Find where the given text appears and provide that cell's center as [x, y] coordinate. 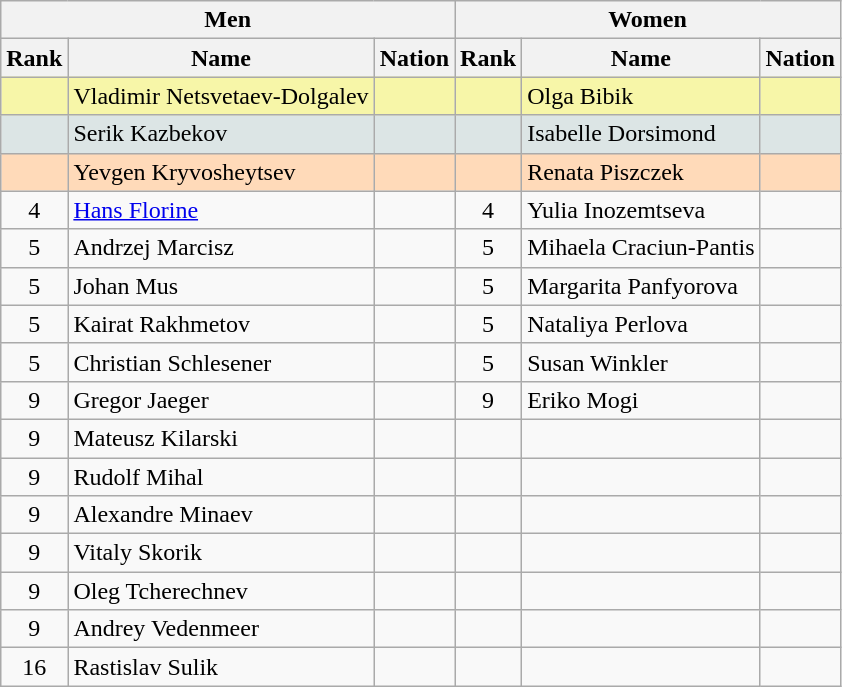
Men [228, 20]
Christian Schlesener [221, 362]
Isabelle Dorsimond [641, 134]
Susan Winkler [641, 362]
Renata Piszczek [641, 172]
Rastislav Sulik [221, 667]
Olga Bibik [641, 96]
Andrey Vedenmeer [221, 629]
Serik Kazbekov [221, 134]
Mateusz Kilarski [221, 438]
Women [648, 20]
Rudolf Mihal [221, 477]
Yulia Inozemtseva [641, 210]
Alexandre Minaev [221, 515]
Andrzej Marcisz [221, 248]
Johan Mus [221, 286]
Yevgen Kryvosheytsev [221, 172]
Vitaly Skorik [221, 553]
Gregor Jaeger [221, 400]
Oleg Tcherechnev [221, 591]
Margarita Panfyorova [641, 286]
Nataliya Perlova [641, 324]
Hans Florine [221, 210]
Vladimir Netsvetaev-Dolgalev [221, 96]
Eriko Mogi [641, 400]
16 [34, 667]
Kairat Rakhmetov [221, 324]
Mihaela Craciun-Pantis [641, 248]
